Identify which cell holds the provided text, then report its (X, Y) central coordinate. 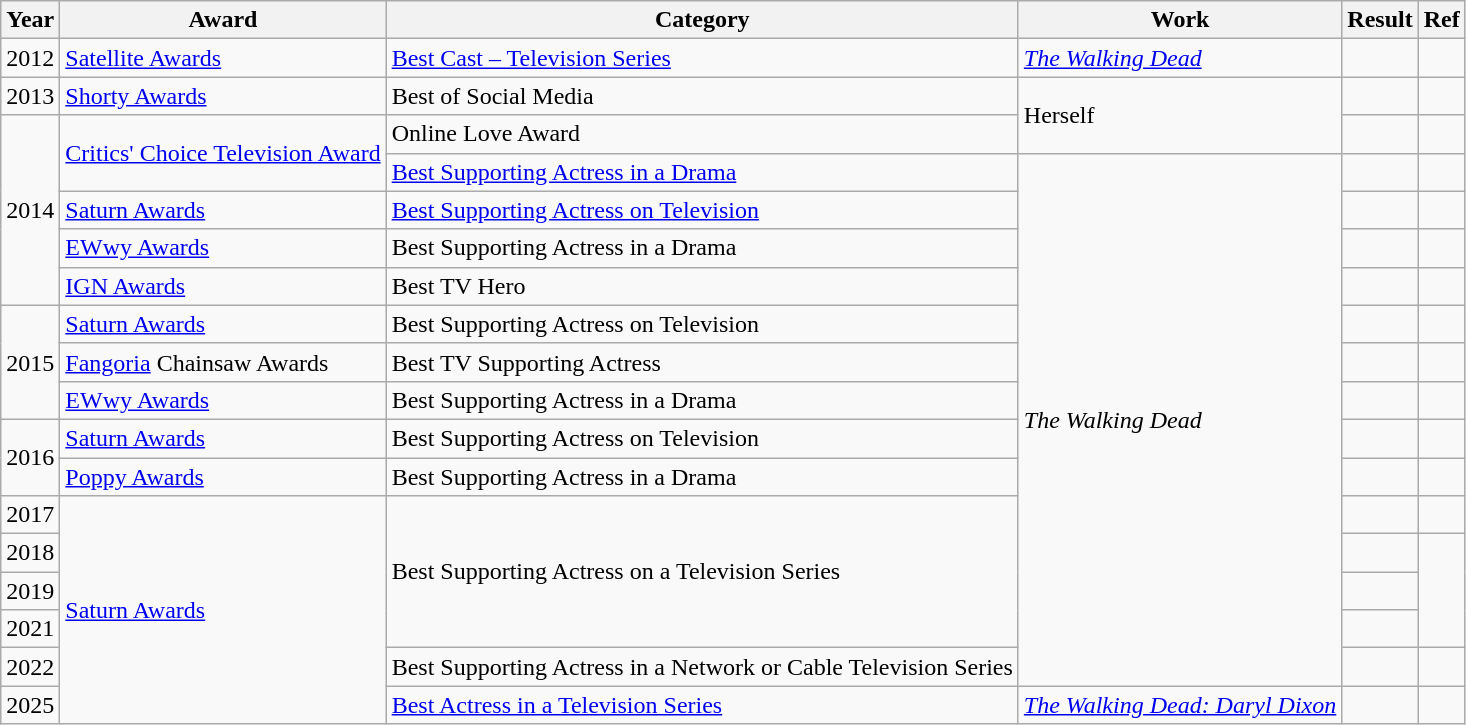
Online Love Award (702, 134)
Critics' Choice Television Award (223, 153)
Poppy Awards (223, 477)
Best TV Hero (702, 286)
The Walking Dead: Daryl Dixon (1180, 705)
2014 (30, 210)
Result (1380, 20)
2018 (30, 553)
IGN Awards (223, 286)
2016 (30, 457)
2015 (30, 362)
Herself (1180, 115)
Best Supporting Actress in a Network or Cable Television Series (702, 667)
2022 (30, 667)
Best TV Supporting Actress (702, 362)
Best Supporting Actress on a Television Series (702, 572)
Work (1180, 20)
Year (30, 20)
2025 (30, 705)
2019 (30, 591)
2021 (30, 629)
2017 (30, 515)
Fangoria Chainsaw Awards (223, 362)
Ref (1442, 20)
Best Actress in a Television Series (702, 705)
Category (702, 20)
2012 (30, 58)
Award (223, 20)
2013 (30, 96)
Satellite Awards (223, 58)
Best of Social Media (702, 96)
Best Cast – Television Series (702, 58)
Shorty Awards (223, 96)
